From the cell containing the given text, extract its center point as [x, y] coordinate. 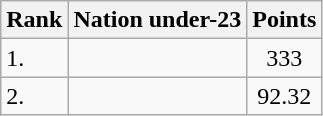
1. [34, 58]
Points [284, 20]
Nation under-23 [158, 20]
92.32 [284, 96]
333 [284, 58]
Rank [34, 20]
2. [34, 96]
